Return (x, y) of the center of cell containing provided text 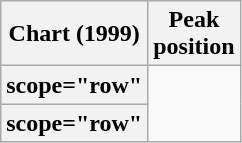
Peakposition (194, 34)
Chart (1999) (74, 34)
